Return [X, Y] of the center of cell containing provided text 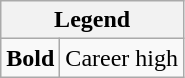
Career high [122, 58]
Legend [92, 20]
Bold [30, 58]
